Scan for the cell matching the given text and deliver its [x, y] coordinate at center. 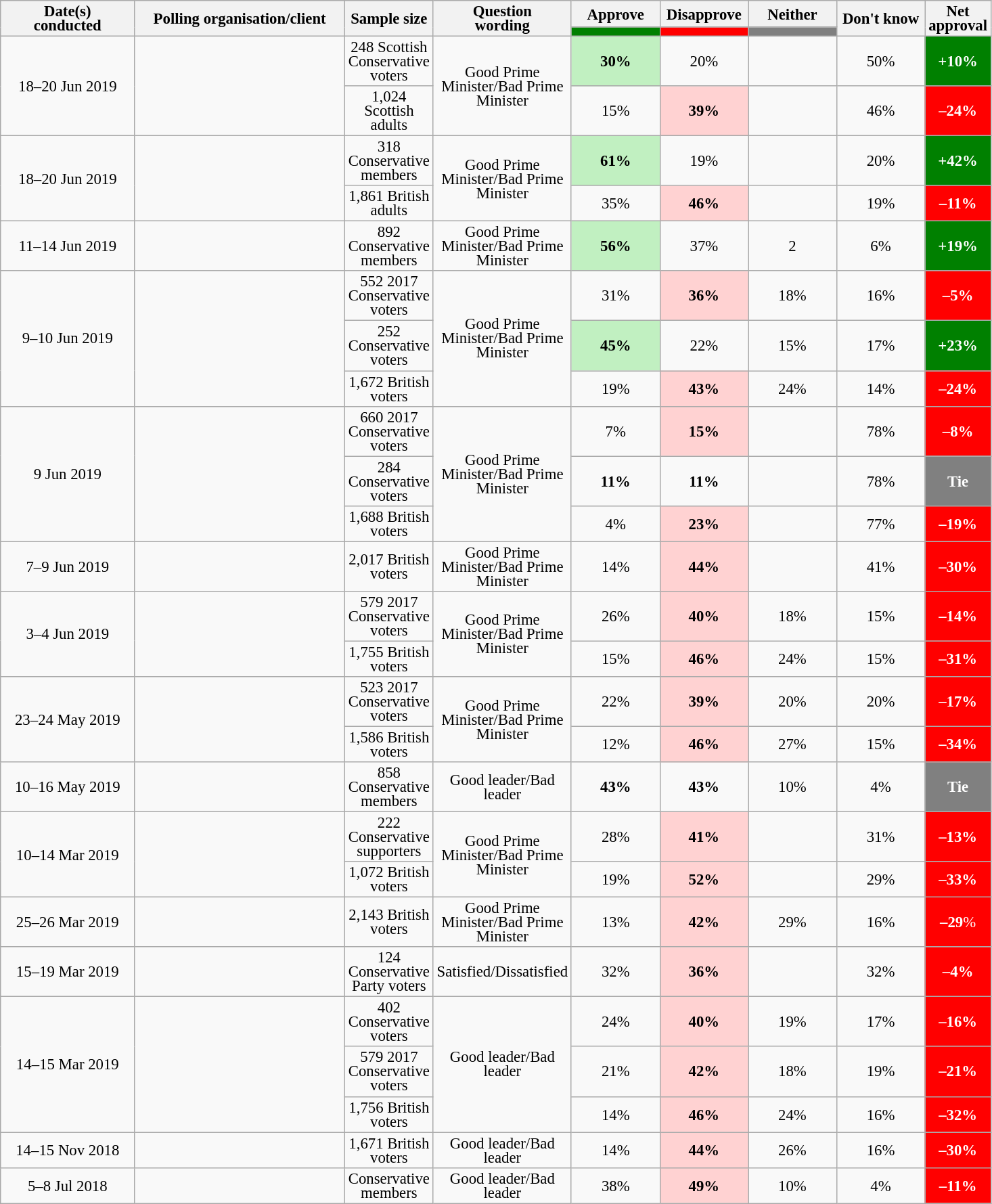
1,755 British voters [388, 659]
Date(s)conducted [68, 19]
Net approval [958, 19]
49% [704, 1186]
+23% [958, 346]
318 Conservative members [388, 161]
14–15 Mar 2019 [68, 1065]
23% [704, 524]
+10% [958, 62]
–21% [958, 1072]
13% [616, 922]
Neither [793, 14]
248 Scottish Conservative voters [388, 62]
1,756 British voters [388, 1114]
23–24 May 2019 [68, 719]
552 2017 Conservative voters [388, 296]
Conservative members [388, 1186]
Approve [616, 14]
–5% [958, 296]
–4% [958, 972]
402 Conservative voters [388, 1022]
52% [704, 880]
7–9 Jun 2019 [68, 566]
222 Conservative supporters [388, 837]
Don't know [881, 19]
+19% [958, 246]
–16% [958, 1022]
252 Conservative voters [388, 346]
2 [793, 246]
21% [616, 1072]
5–8 Jul 2018 [68, 1186]
7% [616, 431]
–17% [958, 702]
30% [616, 62]
–34% [958, 744]
858 Conservative members [388, 787]
–31% [958, 659]
15–19 Mar 2019 [68, 972]
38% [616, 1186]
Polling organisation/client [240, 19]
9 Jun 2019 [68, 474]
12% [616, 744]
–14% [958, 617]
–13% [958, 837]
28% [616, 837]
660 2017 Conservative voters [388, 431]
77% [881, 524]
1,861 British adults [388, 203]
892 Conservative members [388, 246]
+42% [958, 161]
25–26 Mar 2019 [68, 922]
37% [704, 246]
56% [616, 246]
Satisfied/Dissatisfied [502, 972]
–8% [958, 431]
284 Conservative voters [388, 481]
3–4 Jun 2019 [68, 634]
6% [881, 246]
1,024 Scottish adults [388, 111]
50% [881, 62]
2,017 British voters [388, 566]
14–15 Nov 2018 [68, 1151]
–33% [958, 880]
1,688 British voters [388, 524]
11–14 Jun 2019 [68, 246]
10–14 Mar 2019 [68, 855]
1,671 British voters [388, 1151]
45% [616, 346]
9–10 Jun 2019 [68, 338]
–19% [958, 524]
1,586 British voters [388, 744]
124 Conservative Party voters [388, 972]
–29% [958, 922]
523 2017 Conservative voters [388, 702]
1,072 British voters [388, 880]
1,672 British voters [388, 388]
Questionwording [502, 19]
10–16 May 2019 [68, 787]
61% [616, 161]
Sample size [388, 19]
–32% [958, 1114]
27% [793, 744]
35% [616, 203]
2,143 British voters [388, 922]
Disapprove [704, 14]
